Find where the given text appears and provide that cell's center as [X, Y] coordinate. 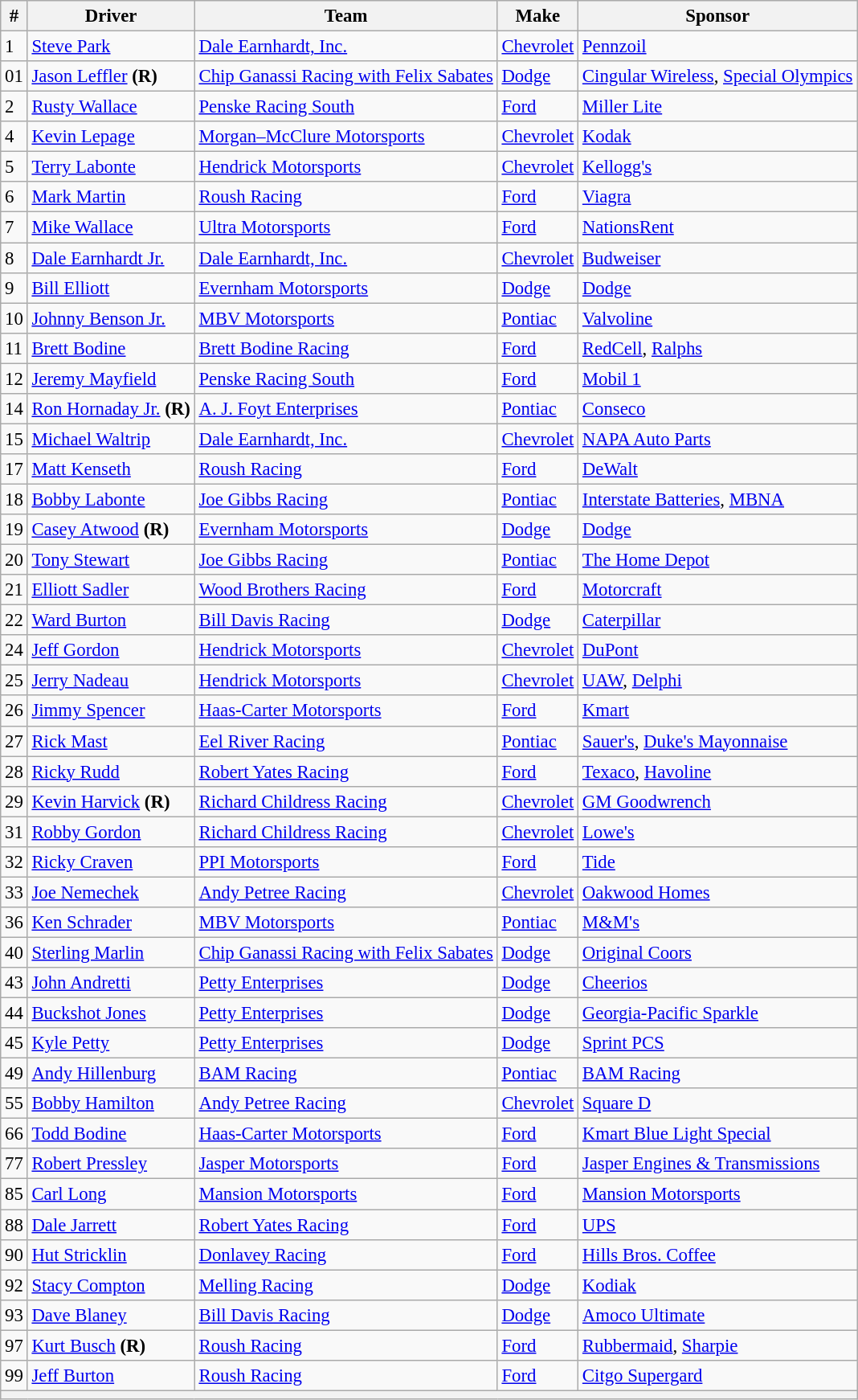
20 [14, 560]
Casey Atwood (R) [111, 530]
Andy Hillenburg [111, 1074]
Bobby Hamilton [111, 1103]
Donlavey Racing [345, 1255]
Ultra Motorsports [345, 227]
Make [537, 16]
Ken Schrader [111, 923]
88 [14, 1225]
Jasper Engines & Transmissions [718, 1165]
Johnny Benson Jr. [111, 318]
Caterpillar [718, 620]
29 [14, 801]
Rusty Wallace [111, 107]
Driver [111, 16]
Original Coors [718, 952]
49 [14, 1074]
Interstate Batteries, MBNA [718, 499]
31 [14, 832]
Jerry Nadeau [111, 681]
Sponsor [718, 16]
Cheerios [718, 983]
Ron Hornaday Jr. (R) [111, 409]
John Andretti [111, 983]
Kellogg's [718, 167]
Kmart Blue Light Special [718, 1134]
93 [14, 1315]
2 [14, 107]
Tony Stewart [111, 560]
Bill Elliott [111, 288]
Georgia-Pacific Sparkle [718, 1013]
40 [14, 952]
Steve Park [111, 47]
32 [14, 862]
Kodak [718, 137]
85 [14, 1194]
DeWalt [718, 469]
Rick Mast [111, 741]
Kmart [718, 711]
Eel River Racing [345, 741]
Amoco Ultimate [718, 1315]
Square D [718, 1103]
10 [14, 318]
18 [14, 499]
Robert Pressley [111, 1165]
Dale Earnhardt Jr. [111, 258]
PPI Motorsports [345, 862]
Wood Brothers Racing [345, 590]
RedCell, Ralphs [718, 348]
Joe Nemechek [111, 892]
Terry Labonte [111, 167]
Carl Long [111, 1194]
77 [14, 1165]
UPS [718, 1225]
1 [14, 47]
Stacy Compton [111, 1285]
Ward Burton [111, 620]
Tide [718, 862]
Buckshot Jones [111, 1013]
Jeff Gordon [111, 650]
9 [14, 288]
Todd Bodine [111, 1134]
44 [14, 1013]
Oakwood Homes [718, 892]
Mobil 1 [718, 379]
45 [14, 1043]
Brett Bodine Racing [345, 348]
27 [14, 741]
Team [345, 16]
Jason Leffler (R) [111, 76]
7 [14, 227]
Dave Blaney [111, 1315]
Dale Jarrett [111, 1225]
Jasper Motorsports [345, 1165]
Robby Gordon [111, 832]
The Home Depot [718, 560]
Citgo Supergard [718, 1376]
55 [14, 1103]
UAW, Delphi [718, 681]
Kevin Harvick (R) [111, 801]
Valvoline [718, 318]
Mike Wallace [111, 227]
Jeremy Mayfield [111, 379]
Kodiak [718, 1285]
Sterling Marlin [111, 952]
25 [14, 681]
Jeff Burton [111, 1376]
4 [14, 137]
Ricky Rudd [111, 772]
Michael Waltrip [111, 439]
5 [14, 167]
Budweiser [718, 258]
17 [14, 469]
Ricky Craven [111, 862]
21 [14, 590]
Matt Kenseth [111, 469]
Bobby Labonte [111, 499]
12 [14, 379]
Sprint PCS [718, 1043]
6 [14, 197]
Texaco, Havoline [718, 772]
Hut Stricklin [111, 1255]
15 [14, 439]
Sauer's, Duke's Mayonnaise [718, 741]
Kevin Lepage [111, 137]
GM Goodwrench [718, 801]
22 [14, 620]
Cingular Wireless, Special Olympics [718, 76]
Brett Bodine [111, 348]
Kyle Petty [111, 1043]
28 [14, 772]
92 [14, 1285]
14 [14, 409]
Jimmy Spencer [111, 711]
33 [14, 892]
NAPA Auto Parts [718, 439]
Motorcraft [718, 590]
Morgan–McClure Motorsports [345, 137]
Kurt Busch (R) [111, 1345]
Mark Martin [111, 197]
DuPont [718, 650]
Melling Racing [345, 1285]
26 [14, 711]
36 [14, 923]
24 [14, 650]
01 [14, 76]
Viagra [718, 197]
90 [14, 1255]
Lowe's [718, 832]
Miller Lite [718, 107]
Pennzoil [718, 47]
NationsRent [718, 227]
19 [14, 530]
11 [14, 348]
43 [14, 983]
Conseco [718, 409]
66 [14, 1134]
# [14, 16]
97 [14, 1345]
8 [14, 258]
Elliott Sadler [111, 590]
Hills Bros. Coffee [718, 1255]
Rubbermaid, Sharpie [718, 1345]
M&M's [718, 923]
A. J. Foyt Enterprises [345, 409]
99 [14, 1376]
